For the text-containing cell, return its midpoint in [x, y] coordinate format. 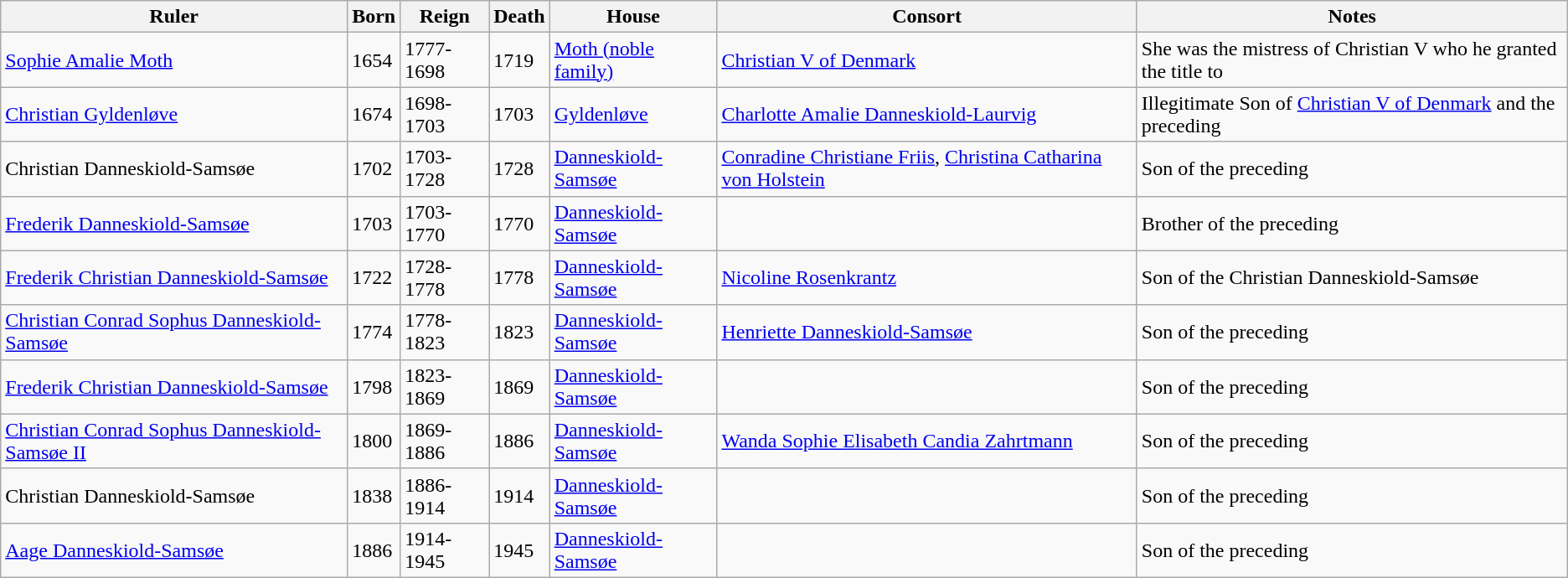
1777-1698 [445, 60]
1728-1778 [445, 278]
Death [519, 17]
Born [374, 17]
Son of the Christian Danneskiold-Samsøe [1352, 278]
1728 [519, 169]
1703-1770 [445, 223]
1838 [374, 496]
Christian Gyldenløve [174, 114]
House [633, 17]
1703-1728 [445, 169]
1823-1869 [445, 387]
1702 [374, 169]
1654 [374, 60]
Illegitimate Son of Christian V of Denmark and the preceding [1352, 114]
Ruler [174, 17]
1778 [519, 278]
Aage Danneskiold-Samsøe [174, 550]
Charlotte Amalie Danneskiold-Laurvig [926, 114]
Christian Conrad Sophus Danneskiold-Samsøe [174, 332]
Christian V of Denmark [926, 60]
Reign [445, 17]
Consort [926, 17]
Moth (noble family) [633, 60]
Conradine Christiane Friis, Christina Catharina von Holstein [926, 169]
1674 [374, 114]
Henriette Danneskiold-Samsøe [926, 332]
She was the mistress of Christian V who he granted the title to [1352, 60]
Notes [1352, 17]
1886-1914 [445, 496]
1945 [519, 550]
1698-1703 [445, 114]
1914 [519, 496]
Wanda Sophie Elisabeth Candia Zahrtmann [926, 441]
1798 [374, 387]
Christian Conrad Sophus Danneskiold-Samsøe II [174, 441]
1914-1945 [445, 550]
1722 [374, 278]
1869 [519, 387]
1800 [374, 441]
1774 [374, 332]
Frederik Danneskiold-Samsøe [174, 223]
Brother of the preceding [1352, 223]
Sophie Amalie Moth [174, 60]
Nicoline Rosenkrantz [926, 278]
1823 [519, 332]
1719 [519, 60]
1869-1886 [445, 441]
Gyldenløve [633, 114]
1778-1823 [445, 332]
1770 [519, 223]
